Extract the (x, y) coordinate from the center of the cell holding the provided text.  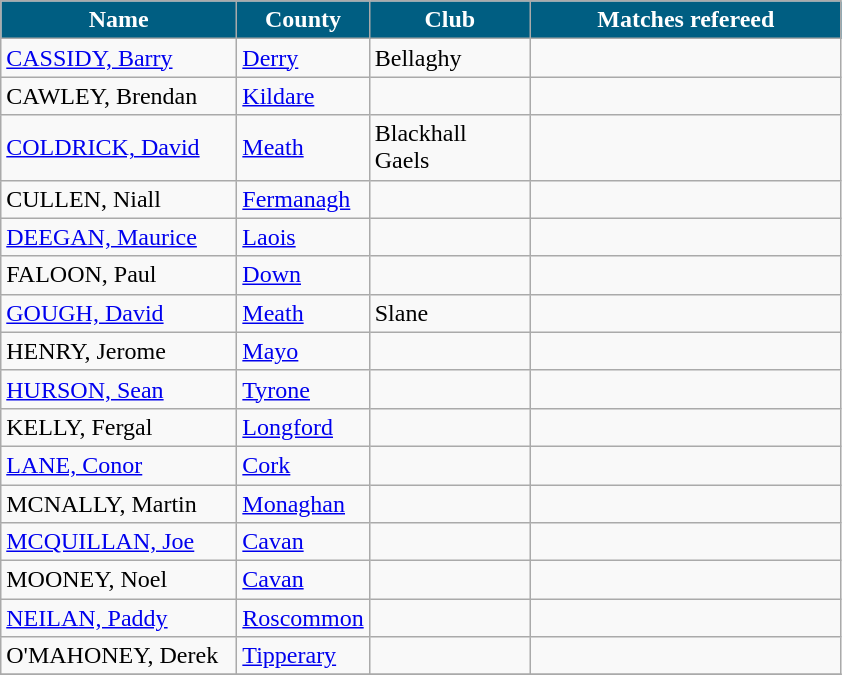
LANE, Conor (119, 465)
County (303, 20)
Down (303, 275)
CASSIDY, Barry (119, 58)
FALOON, Paul (119, 275)
Bellaghy (450, 58)
NEILAN, Paddy (119, 618)
DEEGAN, Maurice (119, 237)
Monaghan (303, 503)
Mayo (303, 351)
Longford (303, 427)
GOUGH, David (119, 313)
Blackhall Gaels (450, 148)
Tyrone (303, 389)
Cork (303, 465)
CULLEN, Niall (119, 199)
Fermanagh (303, 199)
Roscommon (303, 618)
KELLY, Fergal (119, 427)
HENRY, Jerome (119, 351)
O'MAHONEY, Derek (119, 656)
CAWLEY, Brendan (119, 96)
COLDRICK, David (119, 148)
Slane (450, 313)
Name (119, 20)
Laois (303, 237)
Club (450, 20)
MOONEY, Noel (119, 580)
HURSON, Sean (119, 389)
MCNALLY, Martin (119, 503)
Matches refereed (686, 20)
Tipperary (303, 656)
Derry (303, 58)
Kildare (303, 96)
MCQUILLAN, Joe (119, 542)
